Find where the given text appears and provide that cell's center as (x, y) coordinate. 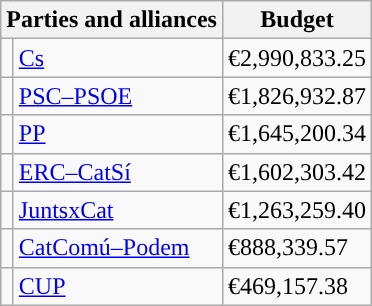
PSC–PSOE (118, 96)
€2,990,833.25 (296, 58)
Budget (296, 20)
€1,826,932.87 (296, 96)
Cs (118, 58)
ERC–CatSí (118, 172)
€1,263,259.40 (296, 210)
€888,339.57 (296, 248)
€1,645,200.34 (296, 134)
CUP (118, 286)
Parties and alliances (112, 20)
JuntsxCat (118, 210)
€469,157.38 (296, 286)
€1,602,303.42 (296, 172)
PP (118, 134)
CatComú–Podem (118, 248)
